Scan for the cell matching the given text and deliver its [X, Y] coordinate at center. 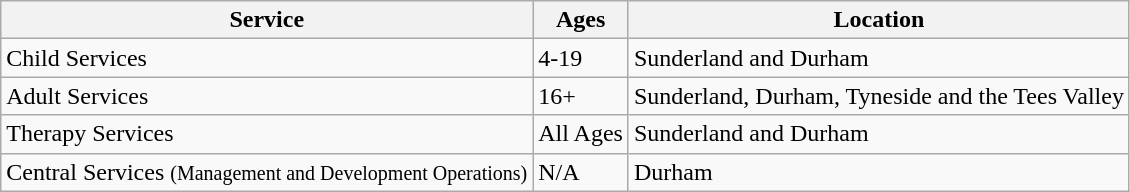
Durham [878, 172]
Location [878, 20]
Central Services (Management and Development Operations) [267, 172]
4-19 [581, 58]
Sunderland, Durham, Tyneside and the Tees Valley [878, 96]
Ages [581, 20]
Child Services [267, 58]
Therapy Services [267, 134]
Service [267, 20]
16+ [581, 96]
Adult Services [267, 96]
All Ages [581, 134]
N/A [581, 172]
